Extract the (X, Y) coordinate from the center of the cell holding the provided text.  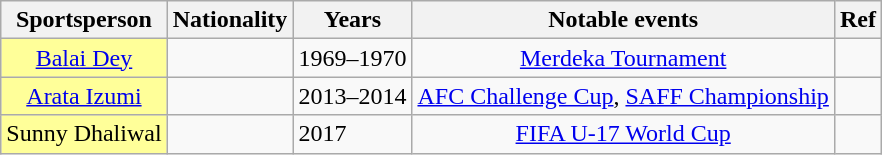
FIFA U-17 World Cup (623, 134)
Merdeka Tournament (623, 58)
Nationality (230, 20)
1969–1970 (352, 58)
Ref (858, 20)
AFC Challenge Cup, SAFF Championship (623, 96)
Sportsperson (84, 20)
Years (352, 20)
Notable events (623, 20)
Arata Izumi (84, 96)
Balai Dey (84, 58)
Sunny Dhaliwal (84, 134)
2013–2014 (352, 96)
2017 (352, 134)
